Provide the [x, y] coordinate of the cell's center where the given text is located.  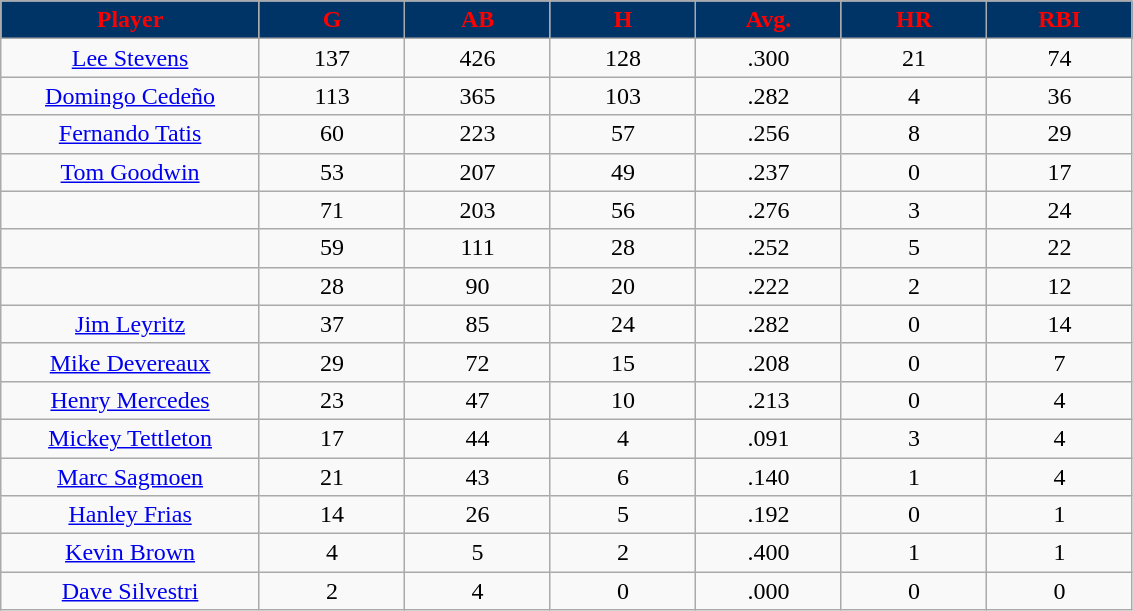
Fernando Tatis [130, 134]
128 [622, 58]
.000 [768, 591]
Domingo Cedeño [130, 96]
113 [332, 96]
74 [1060, 58]
.237 [768, 172]
20 [622, 286]
Lee Stevens [130, 58]
36 [1060, 96]
207 [478, 172]
.222 [768, 286]
RBI [1060, 20]
60 [332, 134]
Mike Devereaux [130, 362]
Dave Silvestri [130, 591]
15 [622, 362]
8 [914, 134]
53 [332, 172]
44 [478, 438]
Tom Goodwin [130, 172]
.276 [768, 210]
Mickey Tettleton [130, 438]
90 [478, 286]
43 [478, 477]
22 [1060, 248]
111 [478, 248]
.091 [768, 438]
Avg. [768, 20]
49 [622, 172]
71 [332, 210]
Player [130, 20]
.252 [768, 248]
47 [478, 400]
72 [478, 362]
365 [478, 96]
.213 [768, 400]
137 [332, 58]
103 [622, 96]
.208 [768, 362]
56 [622, 210]
223 [478, 134]
12 [1060, 286]
AB [478, 20]
Jim Leyritz [130, 324]
426 [478, 58]
.400 [768, 553]
.140 [768, 477]
57 [622, 134]
10 [622, 400]
37 [332, 324]
7 [1060, 362]
Kevin Brown [130, 553]
H [622, 20]
.192 [768, 515]
59 [332, 248]
Henry Mercedes [130, 400]
.256 [768, 134]
HR [914, 20]
Hanley Frias [130, 515]
85 [478, 324]
203 [478, 210]
26 [478, 515]
23 [332, 400]
G [332, 20]
.300 [768, 58]
Marc Sagmoen [130, 477]
6 [622, 477]
